Return [x, y] of the center of cell containing provided text 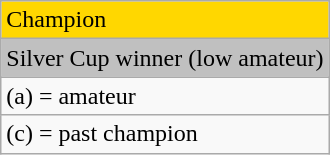
(a) = amateur [165, 96]
(c) = past champion [165, 134]
Champion [165, 20]
Silver Cup winner (low amateur) [165, 58]
